Extract the (X, Y) coordinate from the center of the cell holding the provided text.  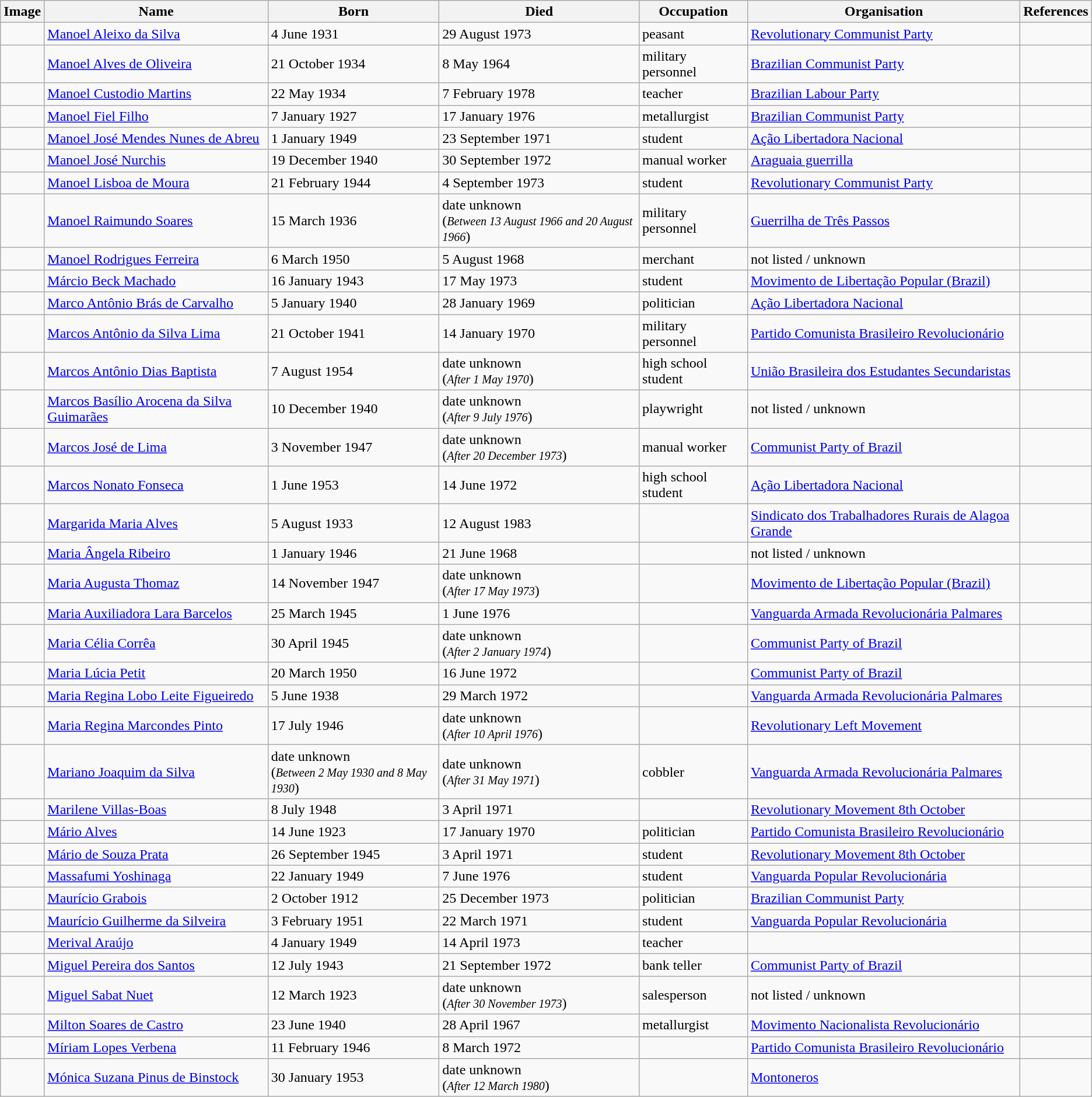
4 June 1931 (353, 34)
1 January 1946 (353, 553)
17 May 1973 (539, 281)
14 January 1970 (539, 333)
21 September 1972 (539, 965)
7 June 1976 (539, 876)
Movimento Nacionalista Revolucionário (883, 1025)
21 October 1941 (353, 333)
Maria Regina Lobo Leite Figueiredo (156, 696)
Name (156, 12)
Manoel José Nurchis (156, 160)
21 June 1968 (539, 553)
cobbler (693, 771)
12 August 1983 (539, 523)
Mariano Joaquim da Silva (156, 771)
Marcos Basílio Arocena da Silva Guimarães (156, 410)
11 February 1946 (353, 1047)
Organisation (883, 12)
União Brasileira dos Estudantes Secundaristas (883, 371)
1 June 1953 (353, 485)
25 March 1945 (353, 613)
29 March 1972 (539, 696)
5 August 1968 (539, 258)
22 May 1934 (353, 94)
Merival Araújo (156, 943)
Revolutionary Left Movement (883, 726)
5 January 1940 (353, 303)
Manoel Fiel Filho (156, 116)
date unknown(After 9 July 1976) (539, 410)
Marco Antônio Brás de Carvalho (156, 303)
15 March 1936 (353, 221)
17 July 1946 (353, 726)
Araguaia guerrilla (883, 160)
date unknown(After 10 April 1976) (539, 726)
14 June 1923 (353, 832)
Manoel Alves de Oliveira (156, 64)
bank teller (693, 965)
Marilene Villas-Boas (156, 809)
Brazilian Labour Party (883, 94)
Maria Célia Corrêa (156, 643)
date unknown(Between 2 May 1930 and 8 May 1930) (353, 771)
21 February 1944 (353, 183)
merchant (693, 258)
7 August 1954 (353, 371)
Maria Ângela Ribeiro (156, 553)
5 June 1938 (353, 696)
12 March 1923 (353, 995)
23 June 1940 (353, 1025)
2 October 1912 (353, 899)
References (1056, 12)
Maria Augusta Thomaz (156, 584)
8 March 1972 (539, 1047)
Massafumi Yoshinaga (156, 876)
16 June 1972 (539, 673)
Manoel Lisboa de Moura (156, 183)
date unknown(Between 13 August 1966 and 20 August 1966) (539, 221)
Márcio Beck Machado (156, 281)
Image (22, 12)
Born (353, 12)
Died (539, 12)
Occupation (693, 12)
Maurício Guilherme da Silveira (156, 921)
date unknown(After 31 May 1971) (539, 771)
30 January 1953 (353, 1077)
20 March 1950 (353, 673)
Míriam Lopes Verbena (156, 1047)
date unknown(After 2 January 1974) (539, 643)
Manoel Custodio Martins (156, 94)
Sindicato dos Trabalhadores Rurais de Alagoa Grande (883, 523)
29 August 1973 (539, 34)
22 January 1949 (353, 876)
22 March 1971 (539, 921)
28 April 1967 (539, 1025)
30 September 1972 (539, 160)
1 June 1976 (539, 613)
Marcos Antônio Dias Baptista (156, 371)
1 January 1949 (353, 138)
Maria Auxiliadora Lara Barcelos (156, 613)
17 January 1976 (539, 116)
23 September 1971 (539, 138)
Marcos Antônio da Silva Lima (156, 333)
14 April 1973 (539, 943)
17 January 1970 (539, 832)
19 December 1940 (353, 160)
7 January 1927 (353, 116)
25 December 1973 (539, 899)
Milton Soares de Castro (156, 1025)
21 October 1934 (353, 64)
3 November 1947 (353, 447)
Manoel José Mendes Nunes de Abreu (156, 138)
8 May 1964 (539, 64)
playwright (693, 410)
date unknown(After 17 May 1973) (539, 584)
Manoel Rodrigues Ferreira (156, 258)
30 April 1945 (353, 643)
4 September 1973 (539, 183)
26 September 1945 (353, 854)
date unknown(After 12 March 1980) (539, 1077)
4 January 1949 (353, 943)
10 December 1940 (353, 410)
Margarida Maria Alves (156, 523)
date unknown(After 30 November 1973) (539, 995)
peasant (693, 34)
Miguel Pereira dos Santos (156, 965)
Montoneros (883, 1077)
16 January 1943 (353, 281)
28 January 1969 (539, 303)
Manoel Aleixo da Silva (156, 34)
7 February 1978 (539, 94)
salesperson (693, 995)
date unknown(After 20 December 1973) (539, 447)
8 July 1948 (353, 809)
14 June 1972 (539, 485)
Marcos Nonato Fonseca (156, 485)
12 July 1943 (353, 965)
3 February 1951 (353, 921)
Mónica Suzana Pinus de Binstock (156, 1077)
14 November 1947 (353, 584)
Maria Lúcia Petit (156, 673)
Miguel Sabat Nuet (156, 995)
Manoel Raimundo Soares (156, 221)
Maurício Grabois (156, 899)
5 August 1933 (353, 523)
date unknown(After 1 May 1970) (539, 371)
Guerrilha de Três Passos (883, 221)
Mário de Souza Prata (156, 854)
6 March 1950 (353, 258)
Marcos José de Lima (156, 447)
Mário Alves (156, 832)
Maria Regina Marcondes Pinto (156, 726)
